Find where the given text appears and provide that cell's center as (X, Y) coordinate. 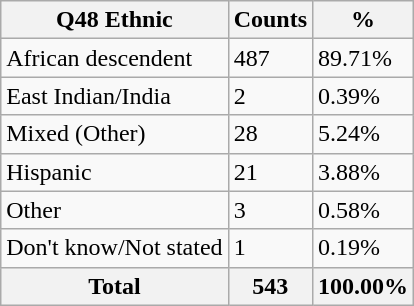
East Indian/India (114, 96)
Other (114, 210)
Q48 Ethnic (114, 20)
2 (270, 96)
% (364, 20)
Mixed (Other) (114, 134)
5.24% (364, 134)
3.88% (364, 172)
African descendent (114, 58)
0.39% (364, 96)
Don't know/Not stated (114, 248)
Counts (270, 20)
0.19% (364, 248)
28 (270, 134)
Total (114, 286)
Hispanic (114, 172)
487 (270, 58)
543 (270, 286)
1 (270, 248)
89.71% (364, 58)
21 (270, 172)
100.00% (364, 286)
3 (270, 210)
0.58% (364, 210)
